Pinpoint the cell where the given text exists, returning its [x, y] midpoint coordinate. 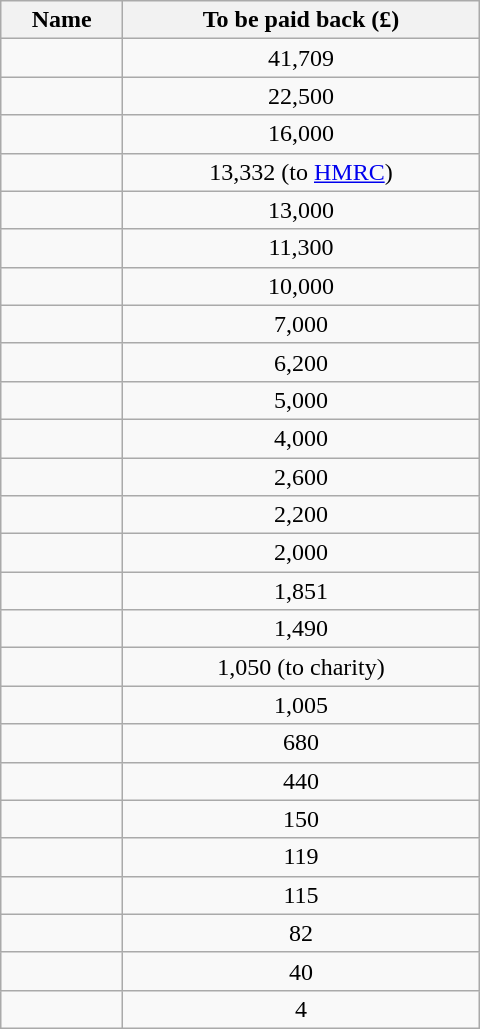
115 [302, 895]
4 [302, 1009]
22,500 [302, 96]
4,000 [302, 438]
119 [302, 857]
1,490 [302, 629]
2,000 [302, 553]
41,709 [302, 58]
To be paid back (£) [302, 20]
2,600 [302, 477]
Name [62, 20]
440 [302, 781]
5,000 [302, 400]
11,300 [302, 248]
13,000 [302, 210]
16,000 [302, 134]
6,200 [302, 362]
40 [302, 971]
1,050 (to charity) [302, 667]
13,332 (to HMRC) [302, 172]
1,005 [302, 705]
150 [302, 819]
10,000 [302, 286]
2,200 [302, 515]
82 [302, 933]
7,000 [302, 324]
1,851 [302, 591]
680 [302, 743]
